Output the [x, y] coordinate of the center of the cell containing the given text.  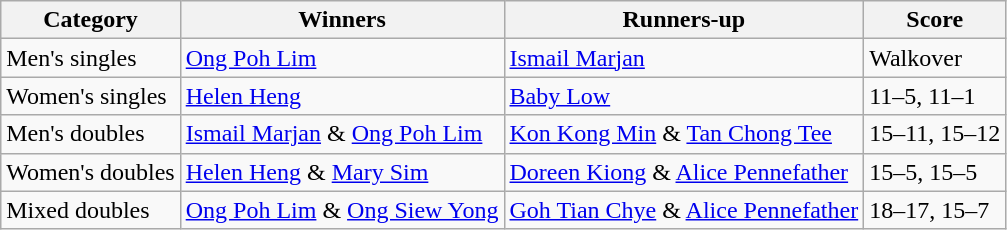
Mixed doubles [90, 210]
Helen Heng [342, 96]
Women's singles [90, 96]
Baby Low [684, 96]
Walkover [935, 58]
Score [935, 20]
Goh Tian Chye & Alice Pennefather [684, 210]
Women's doubles [90, 172]
Winners [342, 20]
Ong Poh Lim [342, 58]
11–5, 11–1 [935, 96]
Ong Poh Lim & Ong Siew Yong [342, 210]
Runners-up [684, 20]
Doreen Kiong & Alice Pennefather [684, 172]
Category [90, 20]
18–17, 15–7 [935, 210]
Helen Heng & Mary Sim [342, 172]
Men's doubles [90, 134]
Ismail Marjan & Ong Poh Lim [342, 134]
Men's singles [90, 58]
Ismail Marjan [684, 58]
15–5, 15–5 [935, 172]
Kon Kong Min & Tan Chong Tee [684, 134]
15–11, 15–12 [935, 134]
